Provide the (x, y) coordinate of the cell's center where the given text is located.  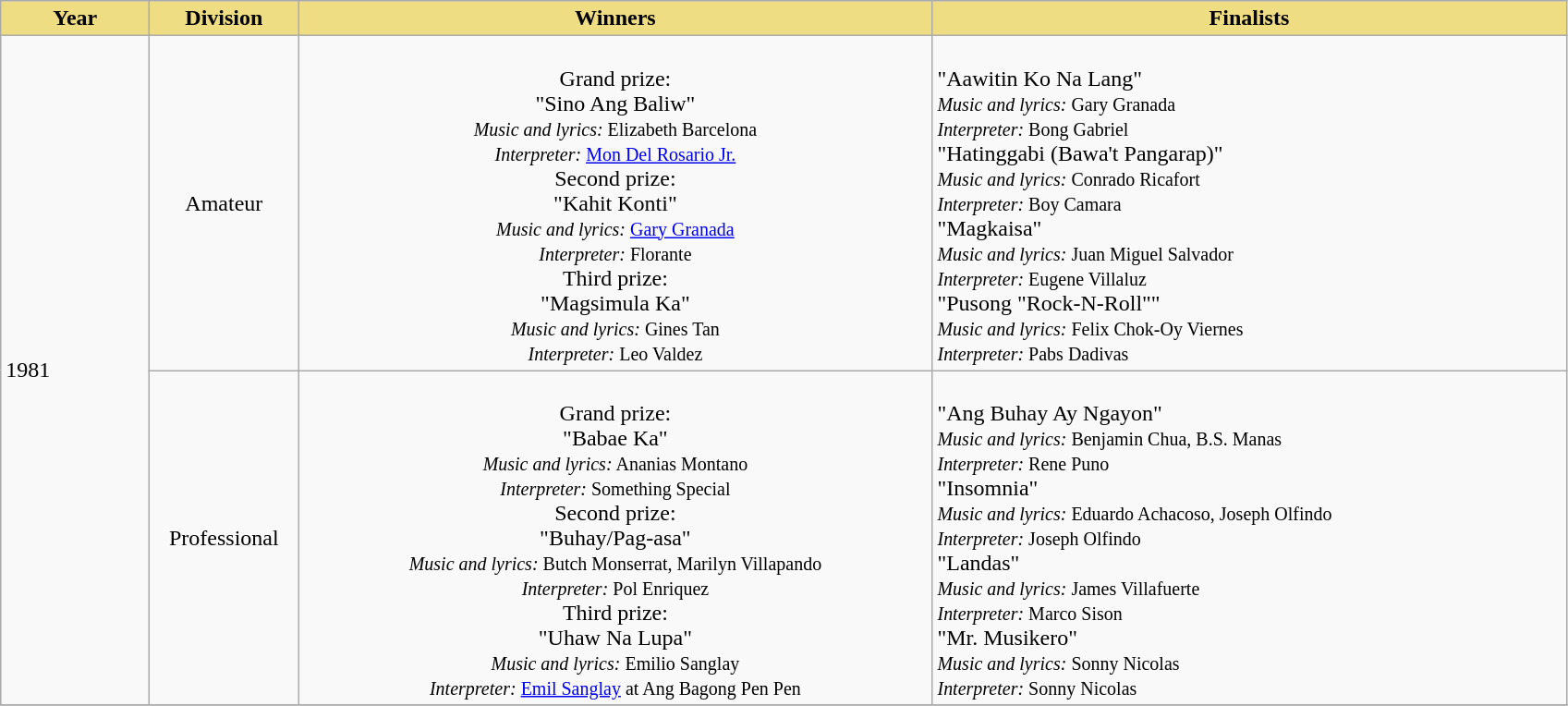
Finalists (1249, 18)
1981 (76, 371)
Division (224, 18)
Amateur (224, 203)
Year (76, 18)
Winners (615, 18)
Professional (224, 538)
